Pinpoint the cell where the given text exists, returning its [x, y] midpoint coordinate. 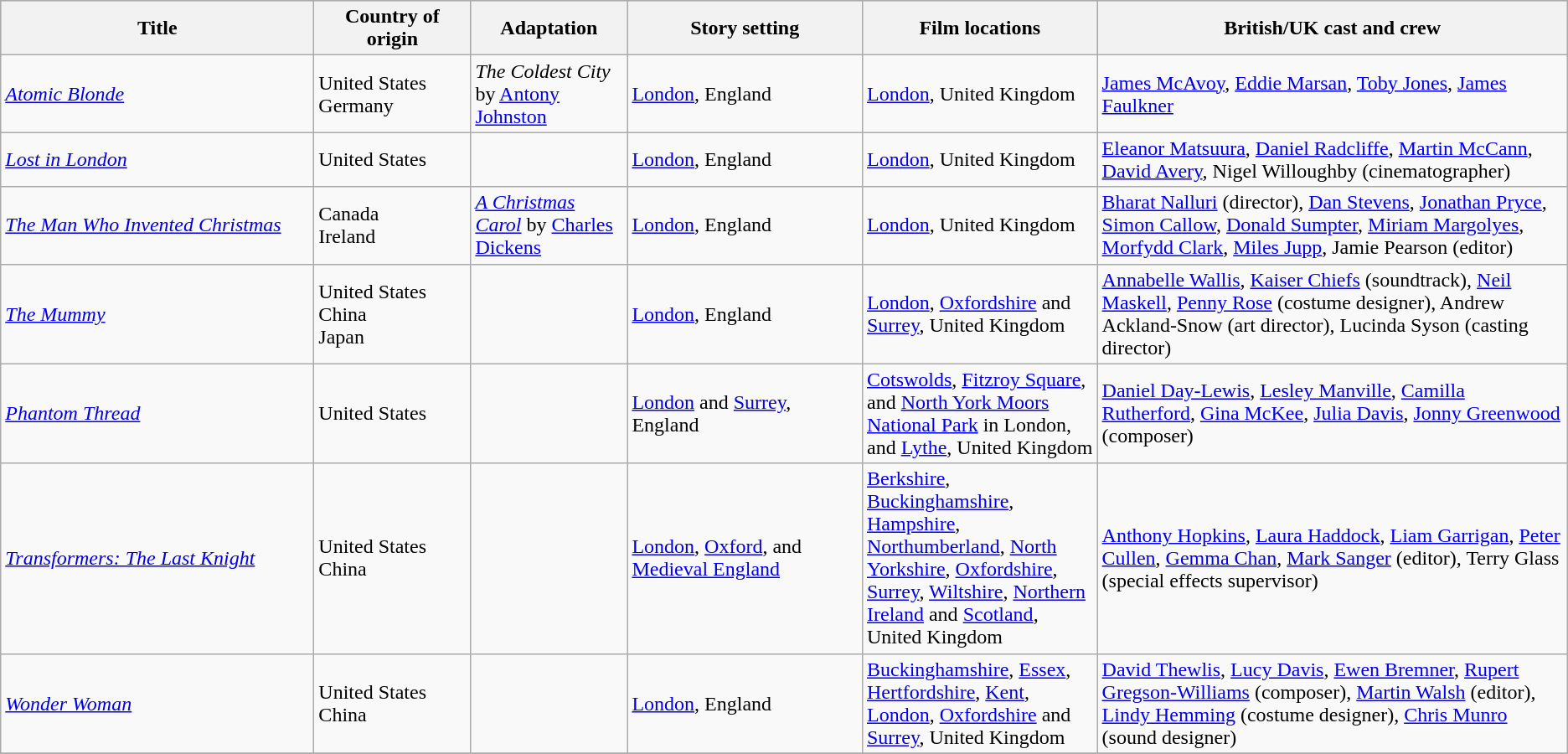
Country of origin [392, 28]
Title [157, 28]
London and Surrey, England [745, 414]
Adaptation [549, 28]
Lost in London [157, 159]
Berkshire, Buckinghamshire, Hampshire, Northumberland, North Yorkshire, Oxfordshire, Surrey, Wiltshire, Northern Ireland and Scotland, United Kingdom [980, 558]
A Christmas Carol by Charles Dickens [549, 225]
James McAvoy, Eddie Marsan, Toby Jones, James Faulkner [1332, 94]
Atomic Blonde [157, 94]
CanadaIreland [392, 225]
Cotswolds, Fitzroy Square, and North York Moors National Park in London, and Lythe, United Kingdom [980, 414]
United StatesGermany [392, 94]
British/UK cast and crew [1332, 28]
Transformers: The Last Knight [157, 558]
Film locations [980, 28]
The Mummy [157, 313]
Buckinghamshire, Essex, Hertfordshire, Kent, London, Oxfordshire and Surrey, United Kingdom [980, 704]
Eleanor Matsuura, Daniel Radcliffe, Martin McCann, David Avery, Nigel Willoughby (cinematographer) [1332, 159]
Wonder Woman [157, 704]
Story setting [745, 28]
The Coldest City by Antony Johnston [549, 94]
London, Oxford, and Medieval England [745, 558]
London, Oxfordshire and Surrey, United Kingdom [980, 313]
Phantom Thread [157, 414]
United StatesChinaJapan [392, 313]
Anthony Hopkins, Laura Haddock, Liam Garrigan, Peter Cullen, Gemma Chan, Mark Sanger (editor), Terry Glass (special effects supervisor) [1332, 558]
The Man Who Invented Christmas [157, 225]
Daniel Day-Lewis, Lesley Manville, Camilla Rutherford, Gina McKee, Julia Davis, Jonny Greenwood (composer) [1332, 414]
